Find where the given text appears and provide that cell's center as [X, Y] coordinate. 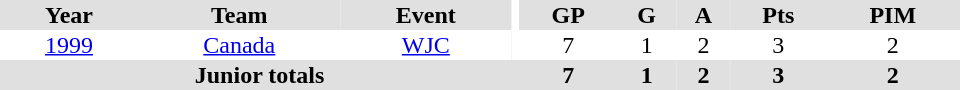
Canada [240, 45]
Event [426, 15]
Year [69, 15]
GP [568, 15]
WJC [426, 45]
1999 [69, 45]
Junior totals [260, 75]
Pts [778, 15]
G [646, 15]
Team [240, 15]
PIM [893, 15]
A [704, 15]
